Find where the given text appears and provide that cell's center as [X, Y] coordinate. 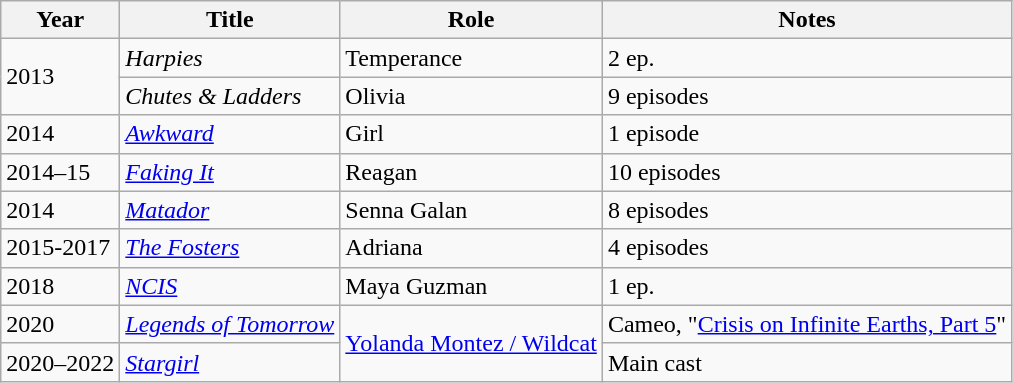
Olivia [472, 96]
Faking It [230, 172]
Role [472, 20]
Chutes & Ladders [230, 96]
9 episodes [806, 96]
Harpies [230, 58]
Girl [472, 134]
2018 [60, 286]
Year [60, 20]
Notes [806, 20]
2020 [60, 324]
2 ep. [806, 58]
Senna Galan [472, 210]
NCIS [230, 286]
2013 [60, 77]
Adriana [472, 248]
Matador [230, 210]
Legends of Tomorrow [230, 324]
Title [230, 20]
1 ep. [806, 286]
Temperance [472, 58]
Yolanda Montez / Wildcat [472, 343]
Main cast [806, 362]
Cameo, "Crisis on Infinite Earths, Part 5" [806, 324]
2015-2017 [60, 248]
Stargirl [230, 362]
1 episode [806, 134]
The Fosters [230, 248]
2014–15 [60, 172]
10 episodes [806, 172]
2020–2022 [60, 362]
Awkward [230, 134]
8 episodes [806, 210]
4 episodes [806, 248]
Reagan [472, 172]
Maya Guzman [472, 286]
